Return (X, Y) of the center of cell containing provided text 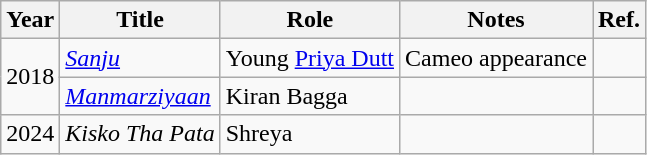
Young Priya Dutt (310, 58)
Role (310, 20)
Manmarziyaan (140, 96)
Notes (496, 20)
Shreya (310, 134)
Ref. (618, 20)
Sanju (140, 58)
Kisko Tha Pata (140, 134)
Cameo appearance (496, 58)
Kiran Bagga (310, 96)
Title (140, 20)
2018 (30, 77)
2024 (30, 134)
Year (30, 20)
